Scan for the cell matching the given text and deliver its [X, Y] coordinate at center. 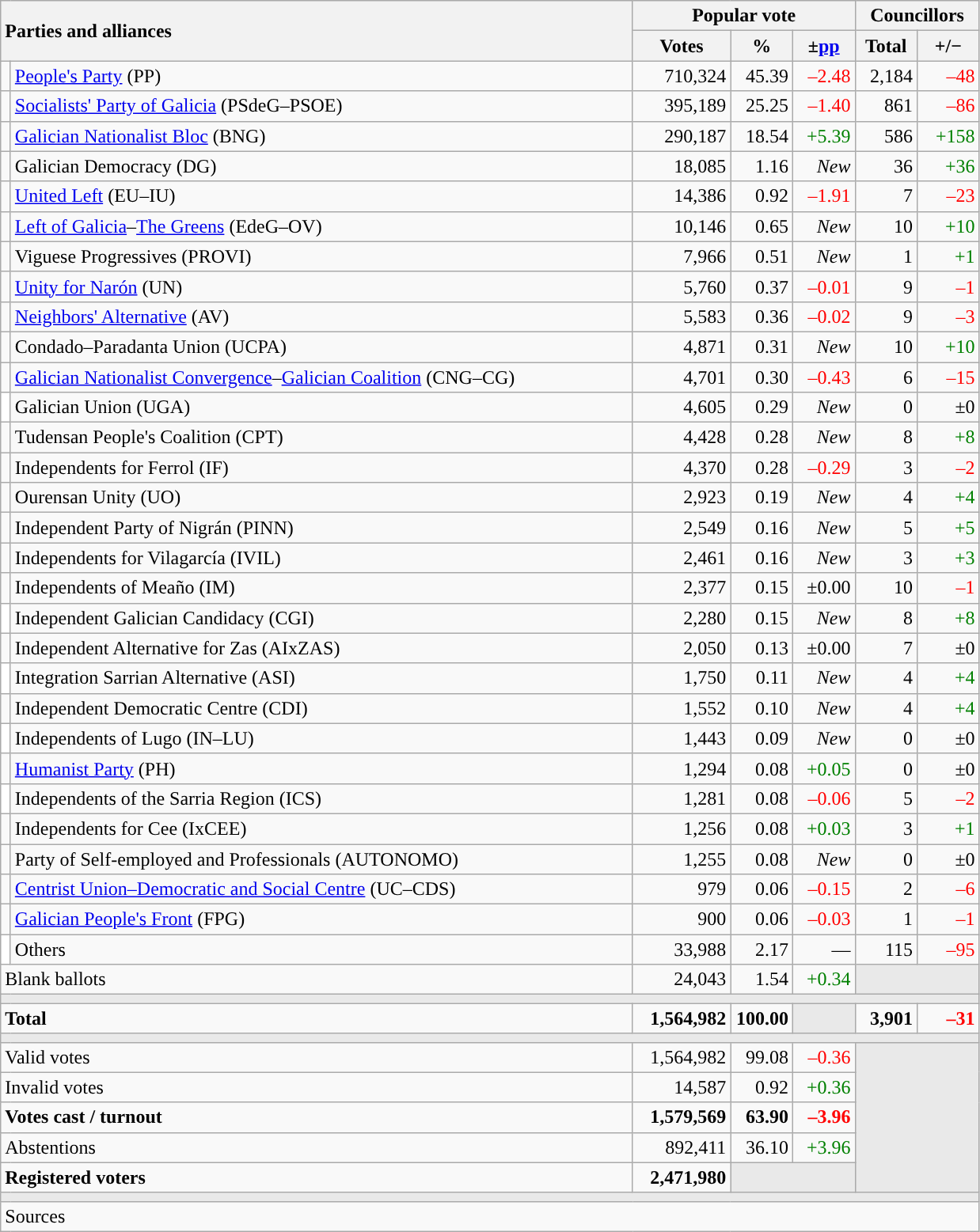
586 [887, 136]
861 [887, 106]
Neighbors' Alternative (AV) [321, 317]
Abstentions [317, 1147]
979 [682, 889]
Tudensan People's Coalition (CPT) [321, 438]
–3.96 [823, 1117]
+5.39 [823, 136]
2,461 [682, 558]
Parties and alliances [317, 31]
2 [887, 889]
0.37 [762, 286]
–0.02 [823, 317]
1,294 [682, 768]
0.13 [762, 648]
–0.03 [823, 919]
63.90 [762, 1117]
25.25 [762, 106]
100.00 [762, 1018]
1,281 [682, 798]
2,923 [682, 498]
18.54 [762, 136]
892,411 [682, 1147]
5,760 [682, 286]
1,443 [682, 738]
United Left (EU–IU) [321, 196]
99.08 [762, 1057]
2,280 [682, 618]
0.10 [762, 708]
–95 [948, 950]
2.17 [762, 950]
Humanist Party (PH) [321, 768]
Galician Union (UGA) [321, 408]
0.30 [762, 377]
–31 [948, 1018]
Viguese Progressives (PROVI) [321, 256]
+0.05 [823, 768]
4,871 [682, 347]
115 [887, 950]
Independents for Ferrol (IF) [321, 468]
900 [682, 919]
0.31 [762, 347]
395,189 [682, 106]
14,386 [682, 196]
33,988 [682, 950]
1,552 [682, 708]
0.09 [762, 738]
2,377 [682, 588]
Socialists' Party of Galicia (PSdeG–PSOE) [321, 106]
18,085 [682, 166]
Popular vote [744, 16]
–1.91 [823, 196]
Independents for Vilagarcía (IVIL) [321, 558]
4,701 [682, 377]
Independents for Cee (IxCEE) [321, 828]
+36 [948, 166]
4,605 [682, 408]
Ourensan Unity (UO) [321, 498]
Sources [490, 1216]
7,966 [682, 256]
4,370 [682, 468]
0.36 [762, 317]
— [823, 950]
% [762, 46]
+5 [948, 528]
Votes cast / turnout [317, 1117]
36 [887, 166]
Independent Alternative for Zas (AIxZAS) [321, 648]
Independents of the Sarria Region (ICS) [321, 798]
Centrist Union–Democratic and Social Centre (UC–CDS) [321, 889]
–86 [948, 106]
36.10 [762, 1147]
4,428 [682, 438]
Others [321, 950]
1.54 [762, 980]
0.65 [762, 226]
–23 [948, 196]
+3.96 [823, 1147]
Independent Democratic Centre (CDI) [321, 708]
–6 [948, 889]
2,549 [682, 528]
Independents of Lugo (IN–LU) [321, 738]
–0.43 [823, 377]
–0.01 [823, 286]
2,050 [682, 648]
+0.03 [823, 828]
1.16 [762, 166]
45.39 [762, 76]
Galician Nationalist Convergence–Galician Coalition (CNG–CG) [321, 377]
6 [887, 377]
Independents of Meaño (IM) [321, 588]
Registered voters [317, 1177]
3,901 [887, 1018]
2,471,980 [682, 1177]
People's Party (PP) [321, 76]
1,750 [682, 678]
10,146 [682, 226]
Left of Galicia–The Greens (EdeG–OV) [321, 226]
290,187 [682, 136]
Independent Party of Nigrán (PINN) [321, 528]
Independent Galician Candidacy (CGI) [321, 618]
–3 [948, 317]
–0.06 [823, 798]
5,583 [682, 317]
Blank ballots [317, 980]
Galician Democracy (DG) [321, 166]
+0.36 [823, 1087]
Councillors [917, 16]
Invalid votes [317, 1087]
–15 [948, 377]
710,324 [682, 76]
0.51 [762, 256]
0.19 [762, 498]
Galician Nationalist Bloc (BNG) [321, 136]
–1.40 [823, 106]
+158 [948, 136]
–2.48 [823, 76]
1,255 [682, 859]
2,184 [887, 76]
Unity for Narón (UN) [321, 286]
Condado–Paradanta Union (UCPA) [321, 347]
Integration Sarrian Alternative (ASI) [321, 678]
+/− [948, 46]
–48 [948, 76]
Valid votes [317, 1057]
0.29 [762, 408]
–0.29 [823, 468]
1,256 [682, 828]
Votes [682, 46]
–0.15 [823, 889]
0.11 [762, 678]
+3 [948, 558]
14,587 [682, 1087]
24,043 [682, 980]
±pp [823, 46]
+0.34 [823, 980]
Party of Self-employed and Professionals (AUTONOMO) [321, 859]
1,579,569 [682, 1117]
Galician People's Front (FPG) [321, 919]
–0.36 [823, 1057]
